Scan for the cell matching the given text and deliver its (x, y) coordinate at center. 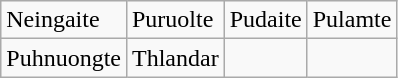
Neingaite (64, 20)
Pulamte (352, 20)
Puhnuongte (64, 58)
Puruolte (175, 20)
Thlandar (175, 58)
Pudaite (266, 20)
